Detect which cell encompasses the target text, then output its (x, y) center coordinate. 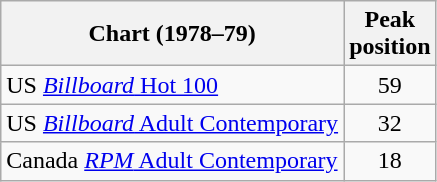
Canada RPM Adult Contemporary (172, 161)
Chart (1978–79) (172, 34)
18 (390, 161)
Peakposition (390, 34)
32 (390, 123)
US Billboard Hot 100 (172, 85)
59 (390, 85)
US Billboard Adult Contemporary (172, 123)
